Pinpoint the cell where the given text exists, returning its (x, y) midpoint coordinate. 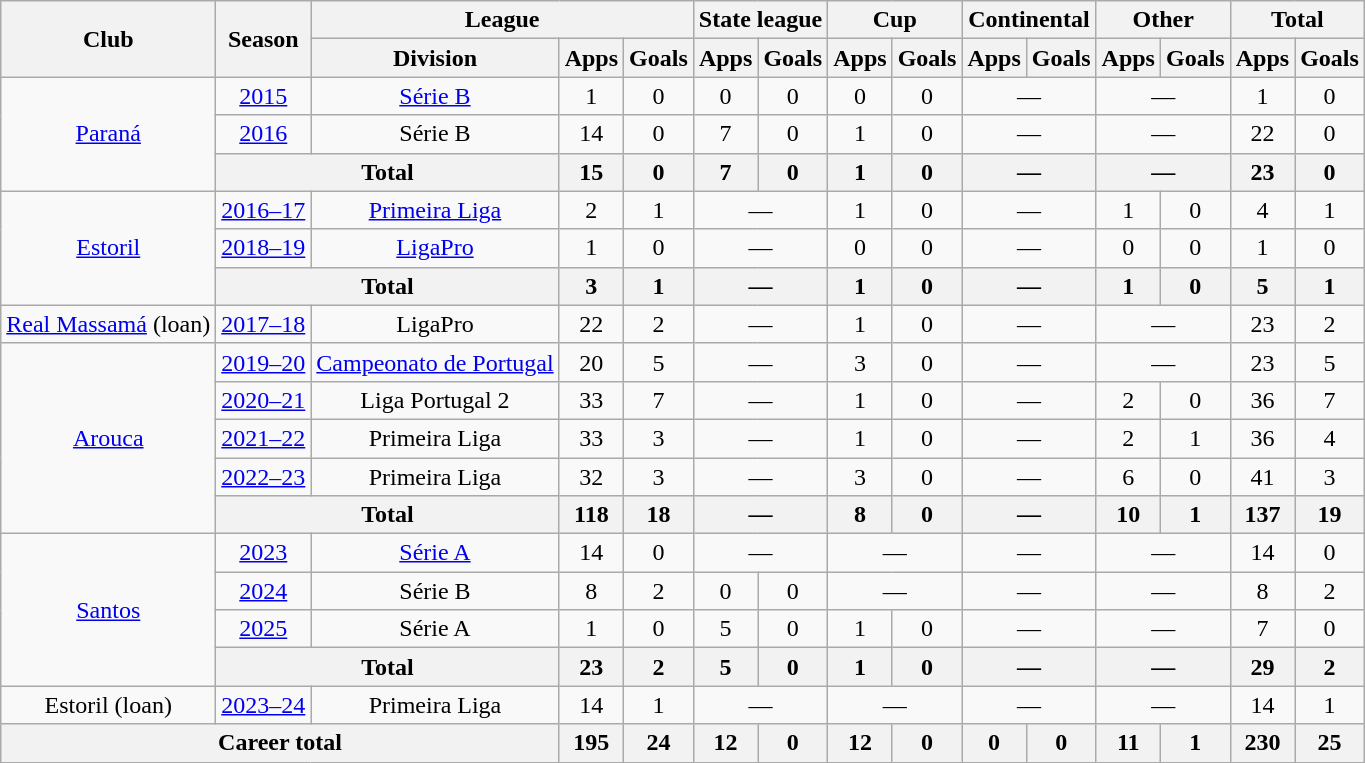
Liga Portugal 2 (435, 400)
2015 (264, 96)
Arouca (108, 438)
20 (591, 362)
2024 (264, 591)
230 (1262, 743)
Estoril (loan) (108, 705)
League (502, 20)
25 (1330, 743)
2022–23 (264, 477)
2023–24 (264, 705)
Club (108, 39)
2020–21 (264, 400)
19 (1330, 515)
11 (1128, 743)
24 (659, 743)
195 (591, 743)
41 (1262, 477)
2016 (264, 134)
Cup (895, 20)
2017–18 (264, 324)
Campeonato de Portugal (435, 362)
6 (1128, 477)
2025 (264, 629)
29 (1262, 667)
118 (591, 515)
2023 (264, 553)
15 (591, 172)
32 (591, 477)
2016–17 (264, 210)
Continental (1029, 20)
10 (1128, 515)
Division (435, 58)
Other (1163, 20)
Santos (108, 610)
2021–22 (264, 438)
Paraná (108, 134)
State league (760, 20)
Season (264, 39)
Career total (280, 743)
18 (659, 515)
2019–20 (264, 362)
2018–19 (264, 248)
Estoril (108, 248)
Real Massamá (loan) (108, 324)
137 (1262, 515)
